Output the [X, Y] coordinate of the center of the cell containing the given text.  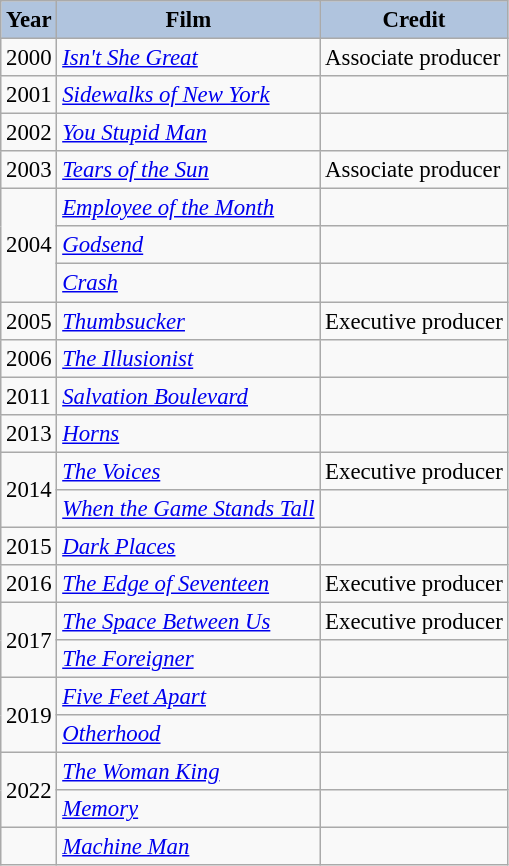
2004 [29, 246]
2015 [29, 546]
2003 [29, 170]
Memory [188, 809]
2000 [29, 58]
Employee of the Month [188, 208]
Sidewalks of New York [188, 95]
The Woman King [188, 772]
Dark Places [188, 546]
Five Feet Apart [188, 697]
Isn't She Great [188, 58]
Salvation Boulevard [188, 396]
Godsend [188, 245]
The Voices [188, 471]
2016 [29, 584]
When the Game Stands Tall [188, 509]
The Foreigner [188, 659]
2022 [29, 790]
2019 [29, 716]
2017 [29, 640]
2006 [29, 358]
The Illusionist [188, 358]
Otherhood [188, 734]
Film [188, 20]
Horns [188, 433]
You Stupid Man [188, 133]
Year [29, 20]
2011 [29, 396]
Credit [414, 20]
2001 [29, 95]
2005 [29, 321]
The Edge of Seventeen [188, 584]
Tears of the Sun [188, 170]
2002 [29, 133]
2014 [29, 490]
Thumbsucker [188, 321]
2013 [29, 433]
Crash [188, 283]
Machine Man [188, 847]
The Space Between Us [188, 621]
